Find where the given text appears and provide that cell's center as [x, y] coordinate. 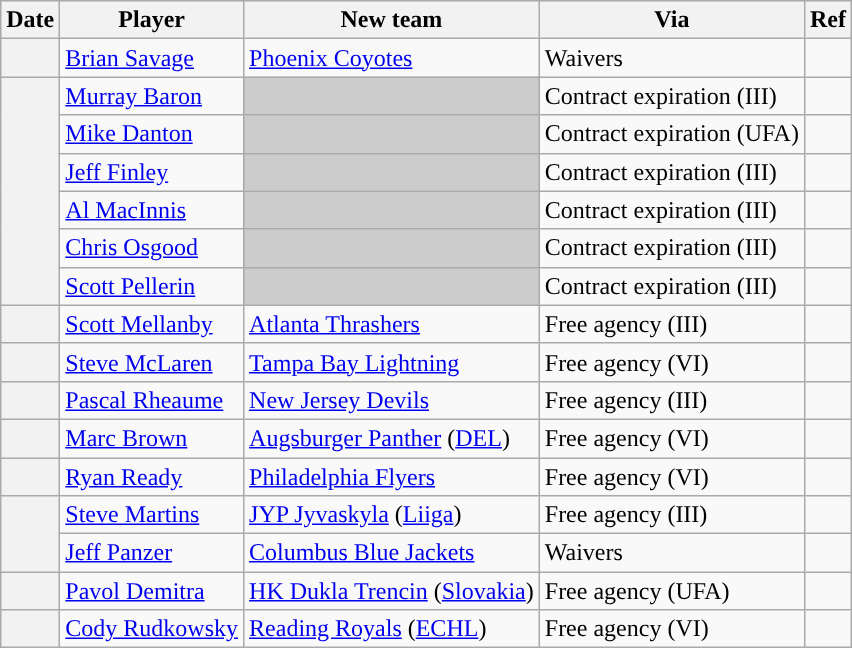
Contract expiration (UFA) [672, 134]
Scott Pellerin [152, 286]
Pascal Rheaume [152, 400]
HK Dukla Trencin (Slovakia) [392, 591]
Columbus Blue Jackets [392, 553]
Steve Martins [152, 515]
Brian Savage [152, 58]
Marc Brown [152, 438]
JYP Jyvaskyla (Liiga) [392, 515]
Cody Rudkowsky [152, 629]
Date [30, 20]
Via [672, 20]
Player [152, 20]
Free agency (UFA) [672, 591]
Ref [828, 20]
Mike Danton [152, 134]
Phoenix Coyotes [392, 58]
Al MacInnis [152, 210]
Philadelphia Flyers [392, 477]
New team [392, 20]
Jeff Panzer [152, 553]
Murray Baron [152, 96]
Tampa Bay Lightning [392, 362]
Reading Royals (ECHL) [392, 629]
Scott Mellanby [152, 324]
New Jersey Devils [392, 400]
Atlanta Thrashers [392, 324]
Pavol Demitra [152, 591]
Steve McLaren [152, 362]
Augsburger Panther (DEL) [392, 438]
Ryan Ready [152, 477]
Chris Osgood [152, 248]
Jeff Finley [152, 172]
